Find where the given text appears and provide that cell's center as [X, Y] coordinate. 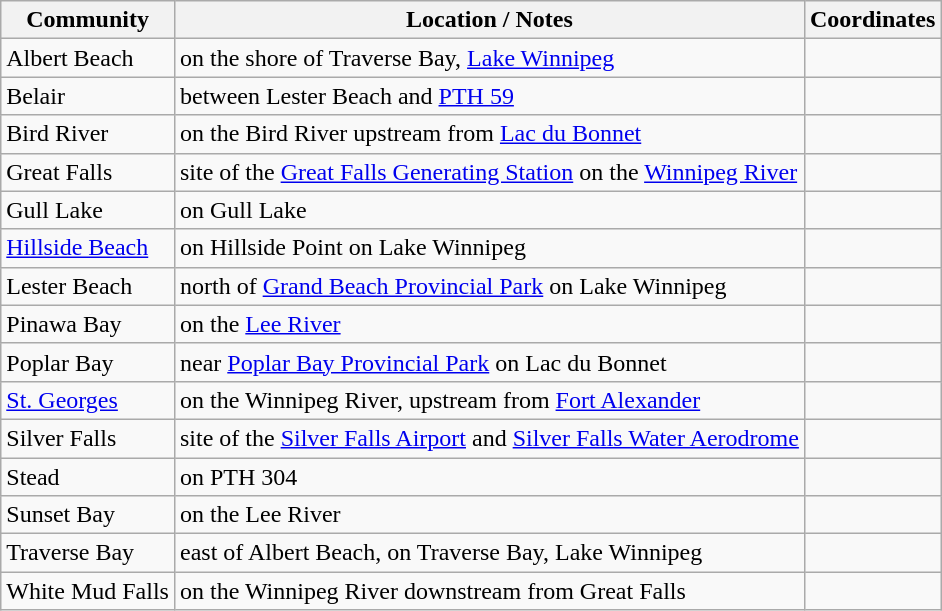
Gull Lake [88, 210]
Lester Beach [88, 286]
Silver Falls [88, 438]
near Poplar Bay Provincial Park on Lac du Bonnet [489, 362]
Pinawa Bay [88, 324]
site of the Great Falls Generating Station on the Winnipeg River [489, 172]
north of Grand Beach Provincial Park on Lake Winnipeg [489, 286]
Great Falls [88, 172]
Community [88, 20]
Sunset Bay [88, 515]
on Hillside Point on Lake Winnipeg [489, 248]
St. Georges [88, 400]
on the Winnipeg River downstream from Great Falls [489, 591]
Coordinates [872, 20]
site of the Silver Falls Airport and Silver Falls Water Aerodrome [489, 438]
on PTH 304 [489, 477]
on the shore of Traverse Bay, Lake Winnipeg [489, 58]
Traverse Bay [88, 553]
on the Bird River upstream from Lac du Bonnet [489, 134]
Location / Notes [489, 20]
east of Albert Beach, on Traverse Bay, Lake Winnipeg [489, 553]
Belair [88, 96]
Stead [88, 477]
on Gull Lake [489, 210]
Poplar Bay [88, 362]
White Mud Falls [88, 591]
Albert Beach [88, 58]
Hillside Beach [88, 248]
on the Winnipeg River, upstream from Fort Alexander [489, 400]
between Lester Beach and PTH 59 [489, 96]
Bird River [88, 134]
